Locate the cell with the specified text and output its [X, Y] center coordinate. 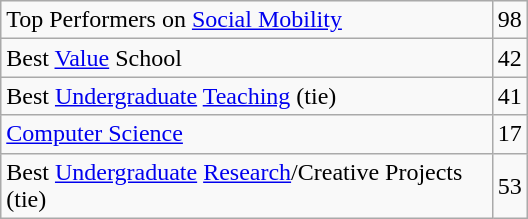
98 [510, 20]
17 [510, 134]
Best Undergraduate Teaching (tie) [246, 96]
Best Value School [246, 58]
Best Undergraduate Research/Creative Projects (tie) [246, 186]
41 [510, 96]
Top Performers on Social Mobility [246, 20]
42 [510, 58]
Computer Science [246, 134]
53 [510, 186]
